Provide the [x, y] coordinate of the cell's center where the given text is located.  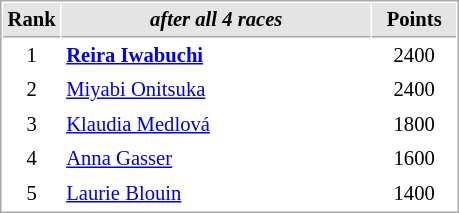
2 [32, 90]
Klaudia Medlová [216, 124]
after all 4 races [216, 20]
Laurie Blouin [216, 194]
Anna Gasser [216, 158]
1600 [414, 158]
Points [414, 20]
1400 [414, 194]
5 [32, 194]
Reira Iwabuchi [216, 56]
3 [32, 124]
1 [32, 56]
Rank [32, 20]
Miyabi Onitsuka [216, 90]
1800 [414, 124]
4 [32, 158]
